Identify which cell holds the provided text, then report its [X, Y] central coordinate. 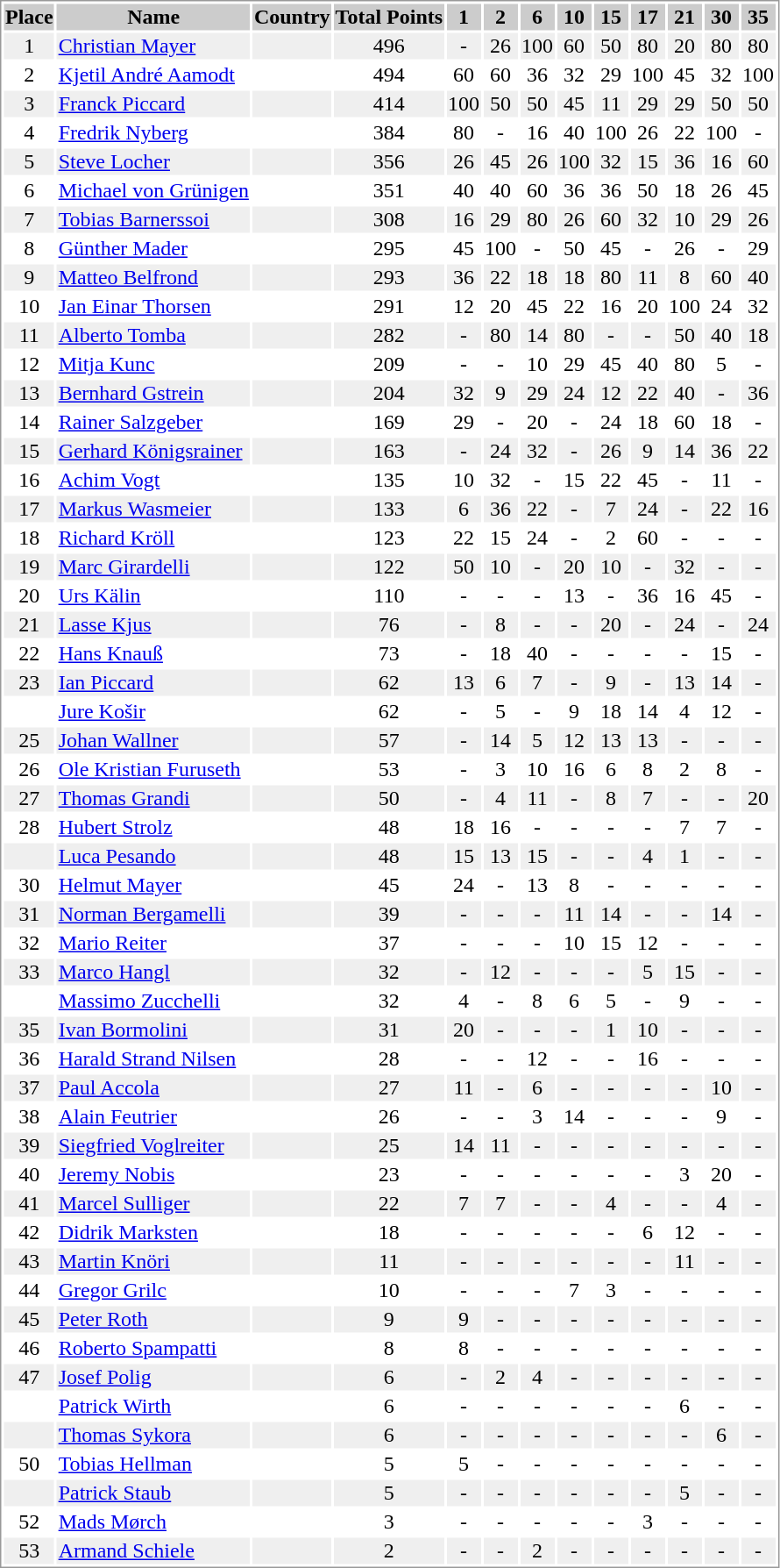
163 [389, 452]
Achim Vogt [153, 480]
293 [389, 278]
Gerhard Königsrainer [153, 452]
Luca Pesando [153, 857]
Thomas Sykora [153, 1436]
Tobias Hellman [153, 1464]
Patrick Staub [153, 1493]
Fredrik Nyberg [153, 132]
Roberto Spampatti [153, 1348]
356 [389, 162]
38 [29, 1116]
47 [29, 1378]
351 [389, 190]
Markus Wasmeier [153, 510]
Johan Wallner [153, 741]
Siegfried Voglreiter [153, 1146]
414 [389, 104]
135 [389, 480]
Ian Piccard [153, 683]
Jure Košir [153, 711]
295 [389, 248]
Steve Locher [153, 162]
Tobias Barnerssoi [153, 220]
Name [153, 17]
Jan Einar Thorsen [153, 306]
Country [292, 17]
Mitja Kunc [153, 364]
Jeremy Nobis [153, 1174]
494 [389, 75]
44 [29, 1290]
204 [389, 394]
Place [29, 17]
Norman Bergamelli [153, 915]
33 [29, 973]
Patrick Wirth [153, 1406]
Mario Reiter [153, 943]
19 [29, 567]
Peter Roth [153, 1320]
Matteo Belfrond [153, 278]
308 [389, 220]
76 [389, 625]
Ivan Bormolini [153, 1030]
43 [29, 1262]
Richard Kröll [153, 538]
Paul Accola [153, 1088]
Christian Mayer [153, 46]
Didrik Marksten [153, 1232]
Marcel Sulliger [153, 1204]
Gregor Grilc [153, 1290]
Alberto Tomba [153, 336]
Hubert Strolz [153, 827]
Kjetil André Aamodt [153, 75]
Ole Kristian Furuseth [153, 769]
Helmut Mayer [153, 885]
Martin Knöri [153, 1262]
110 [389, 595]
169 [389, 422]
73 [389, 653]
Alain Feutrier [153, 1116]
Lasse Kjus [153, 625]
Marco Hangl [153, 973]
41 [29, 1204]
133 [389, 510]
123 [389, 538]
282 [389, 336]
52 [29, 1522]
Bernhard Gstrein [153, 394]
Urs Kälin [153, 595]
Armand Schiele [153, 1551]
209 [389, 364]
Harald Strand Nilsen [153, 1058]
122 [389, 567]
Massimo Zucchelli [153, 1001]
Hans Knauß [153, 653]
Josef Polig [153, 1378]
384 [389, 132]
Michael von Grünigen [153, 190]
Total Points [389, 17]
Rainer Salzgeber [153, 422]
Mads Mørch [153, 1522]
Thomas Grandi [153, 799]
42 [29, 1232]
57 [389, 741]
Franck Piccard [153, 104]
291 [389, 306]
Günther Mader [153, 248]
Marc Girardelli [153, 567]
496 [389, 46]
46 [29, 1348]
